Detect which cell encompasses the target text, then output its (X, Y) center coordinate. 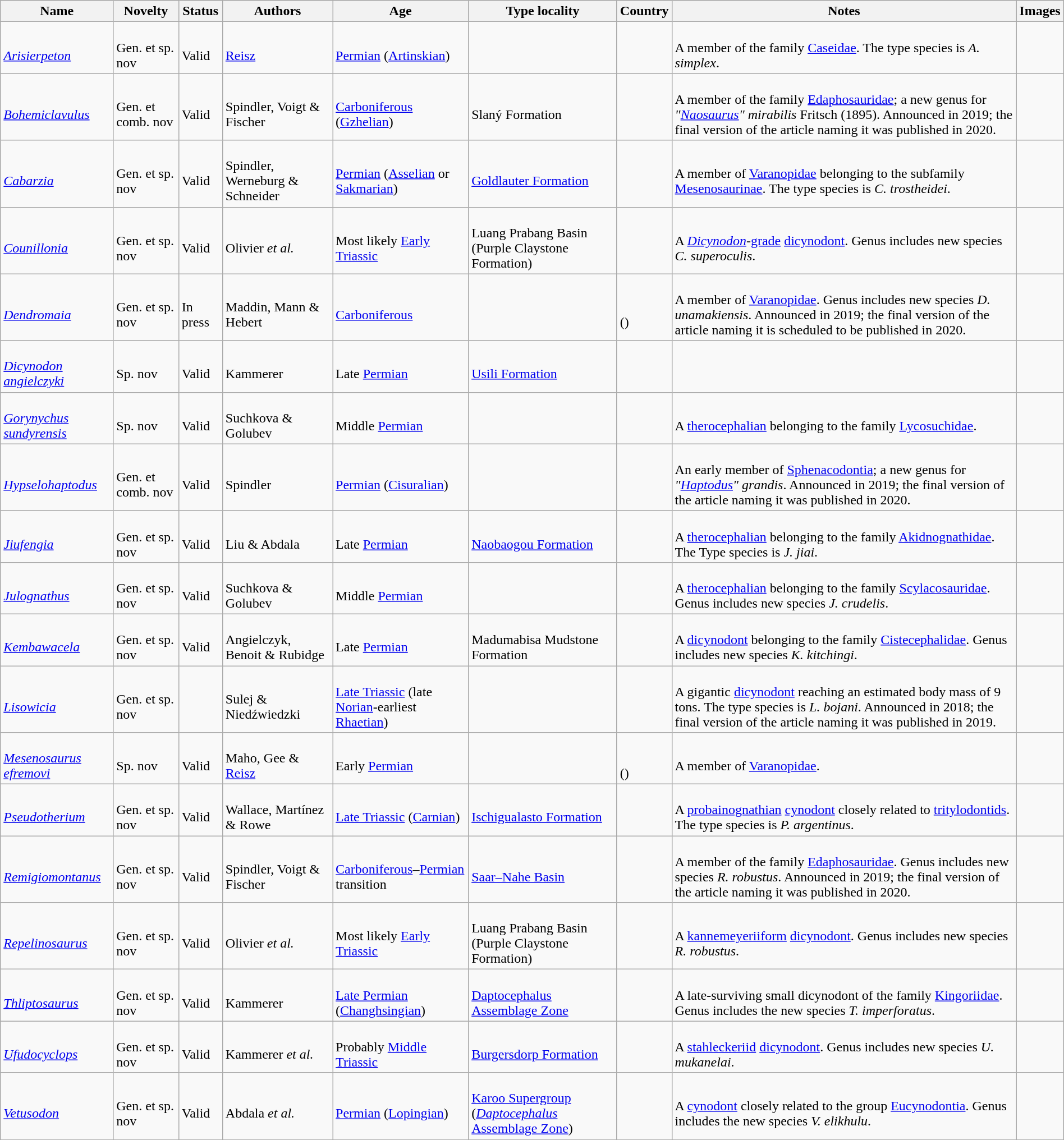
Notes (844, 11)
Carboniferous (Gzhelian) (401, 107)
Images (1040, 11)
Probably Middle Triassic (401, 1047)
Naobaogou Formation (543, 536)
A member of the family Caseidae. The type species is A. simplex. (844, 48)
Age (401, 11)
A therocephalian belonging to the family Scylacosauridae. Genus includes new species J. crudelis. (844, 588)
Sulej & Niedźwiedzki (277, 699)
Carboniferous (401, 307)
Burgersdorp Formation (543, 1047)
Spindler (277, 477)
Daptocephalus Assemblage Zone (543, 995)
Ischigualasto Formation (543, 810)
Angielczyk, Benoit & Rubidge (277, 640)
Jiufengia (57, 536)
Goldlauter Formation (543, 174)
Name (57, 11)
Ufudocyclops (57, 1047)
Novelty (146, 11)
Spindler, Werneburg & Schneider (277, 174)
Reisz (277, 48)
Late Triassic (late Norian-earliest Rhaetian) (401, 699)
Late Permian (Changhsingian) (401, 995)
Country (644, 11)
Liu & Abdala (277, 536)
A late-surviving small dicynodont of the family Kingoriidae. Genus includes the new species T. imperforatus. (844, 995)
Repelinosaurus (57, 936)
Arisierpeton (57, 48)
Usili Formation (543, 366)
Late Triassic (Carnian) (401, 810)
A member of Varanopidae. (844, 759)
Permian (Artinskian) (401, 48)
Maddin, Mann & Hebert (277, 307)
Counillonia (57, 240)
Madumabisa Mudstone Formation (543, 640)
Mesenosaurus efremovi (57, 759)
A probainognathian cynodont closely related to tritylodontids. The type species is P. argentinus. (844, 810)
Authors (277, 11)
Permian (Lopingian) (401, 1106)
Gorynychus sundyrensis (57, 418)
Dicynodon angielczyki (57, 366)
A therocephalian belonging to the family Lycosuchidae. (844, 418)
Slaný Formation (543, 107)
Thliptosaurus (57, 995)
Julognathus (57, 588)
Hypselohaptodus (57, 477)
Dendromaia (57, 307)
Vetusodon (57, 1106)
Remigiomontanus (57, 870)
A stahleckeriid dicynodont. Genus includes new species U. mukanelai. (844, 1047)
Permian (Cisuralian) (401, 477)
Saar–Nahe Basin (543, 870)
A member of Varanopidae belonging to the subfamily Mesenosaurinae. The type species is C. trostheidei. (844, 174)
Kembawacela (57, 640)
Kammerer et al. (277, 1047)
A Dicynodon-grade dicynodont. Genus includes new species C. superoculis. (844, 240)
Carboniferous–Permian transition (401, 870)
Early Permian (401, 759)
A kannemeyeriiform dicynodont. Genus includes new species R. robustus. (844, 936)
Type locality (543, 11)
Abdala et al. (277, 1106)
A cynodont closely related to the group Eucynodontia. Genus includes the new species V. elikhulu. (844, 1106)
Maho, Gee & Reisz (277, 759)
Cabarzia (57, 174)
Bohemiclavulus (57, 107)
Permian (Asselian or Sakmarian) (401, 174)
In press (200, 307)
A therocephalian belonging to the family Akidnognathidae. The Type species is J. jiai. (844, 536)
Wallace, Martínez & Rowe (277, 810)
Lisowicia (57, 699)
Karoo Supergroup (Daptocephalus Assemblage Zone) (543, 1106)
Pseudotherium (57, 810)
A dicynodont belonging to the family Cistecephalidae. Genus includes new species K. kitchingi. (844, 640)
Status (200, 11)
